For the text-containing cell, return its midpoint in [X, Y] coordinate format. 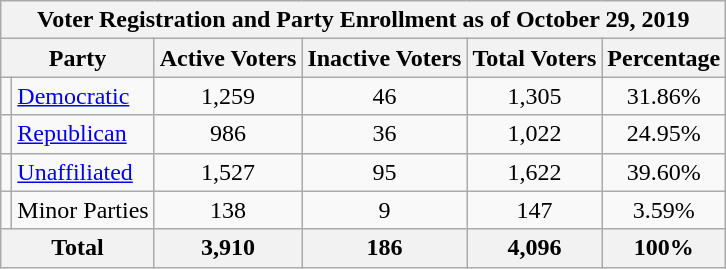
147 [534, 210]
3.59% [664, 210]
Total Voters [534, 58]
Party [78, 58]
39.60% [664, 172]
24.95% [664, 134]
31.86% [664, 96]
3,910 [228, 248]
Unaffiliated [83, 172]
986 [228, 134]
1,622 [534, 172]
Republican [83, 134]
138 [228, 210]
186 [384, 248]
9 [384, 210]
1,259 [228, 96]
95 [384, 172]
100% [664, 248]
Percentage [664, 58]
Voter Registration and Party Enrollment as of October 29, 2019 [364, 20]
Democratic [83, 96]
4,096 [534, 248]
46 [384, 96]
36 [384, 134]
Active Voters [228, 58]
Minor Parties [83, 210]
1,527 [228, 172]
1,305 [534, 96]
1,022 [534, 134]
Inactive Voters [384, 58]
Total [78, 248]
